Output the (x, y) coordinate of the center of the cell containing the given text.  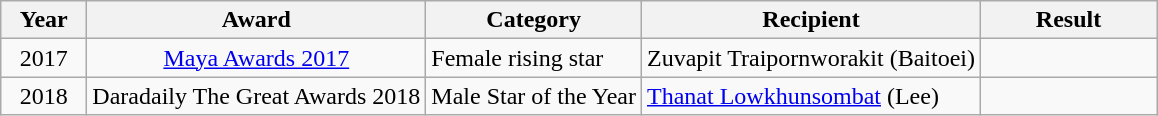
Award (256, 20)
Zuvapit Traipornworakit (Baitoei) (810, 58)
Year (44, 20)
Thanat Lowkhunsombat (Lee) (810, 96)
Maya Awards 2017 (256, 58)
2018 (44, 96)
Result (1069, 20)
Recipient (810, 20)
2017 (44, 58)
Male Star of the Year (534, 96)
Female rising star (534, 58)
Category (534, 20)
Daradaily The Great Awards 2018 (256, 96)
